Return the (X, Y) coordinate for the center point of the cell that contains the specified text.  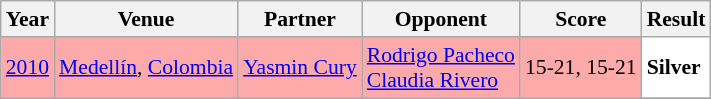
Venue (146, 19)
Year (28, 19)
Silver (676, 68)
Result (676, 19)
Rodrigo Pacheco Claudia Rivero (441, 68)
Partner (300, 19)
Yasmin Cury (300, 68)
15-21, 15-21 (581, 68)
Score (581, 19)
Medellín, Colombia (146, 68)
2010 (28, 68)
Opponent (441, 19)
